Pinpoint the cell where the given text exists, returning its (X, Y) midpoint coordinate. 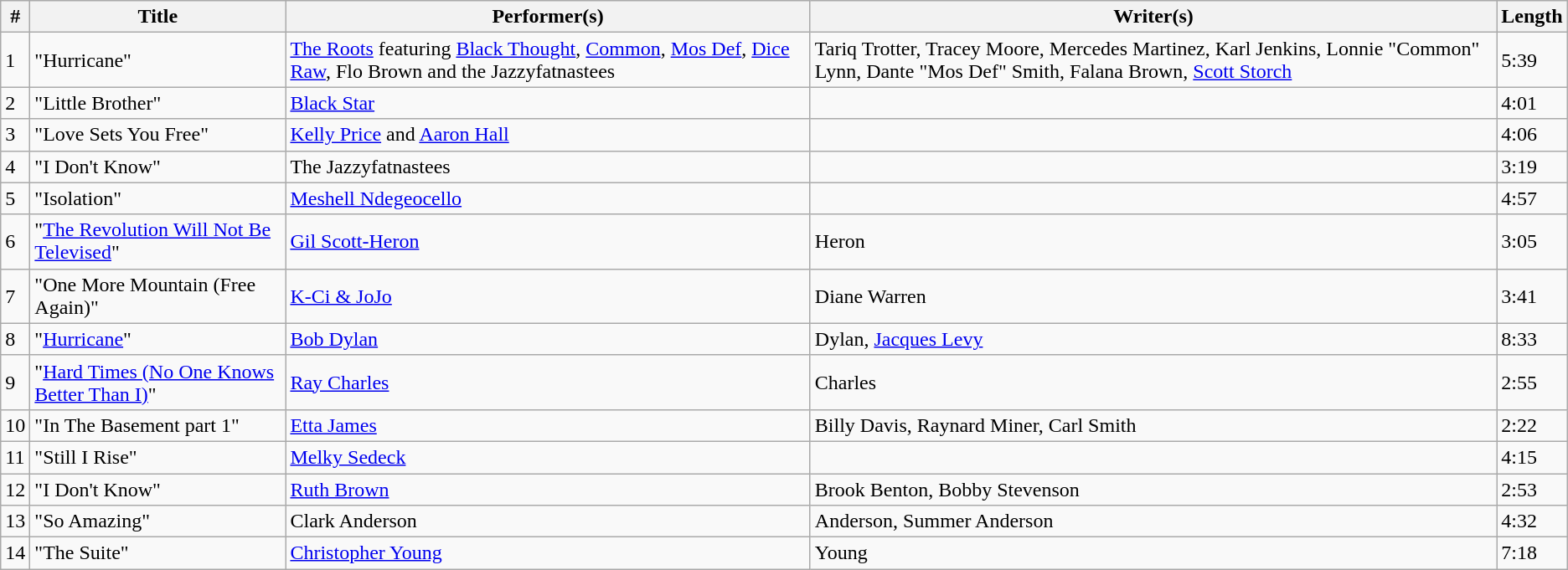
Gil Scott-Heron (548, 241)
3:05 (1532, 241)
Melky Sedeck (548, 457)
Christopher Young (548, 553)
7:18 (1532, 553)
4:15 (1532, 457)
"Isolation" (157, 198)
"Love Sets You Free" (157, 135)
Charles (1153, 382)
Kelly Price and Aaron Hall (548, 135)
14 (15, 553)
4:32 (1532, 521)
8 (15, 339)
Ray Charles (548, 382)
Anderson, Summer Anderson (1153, 521)
4:06 (1532, 135)
Billy Davis, Raynard Miner, Carl Smith (1153, 425)
2:55 (1532, 382)
Tariq Trotter, Tracey Moore, Mercedes Martinez, Karl Jenkins, Lonnie "Common" Lynn, Dante "Mos Def" Smith, Falana Brown, Scott Storch (1153, 60)
The Roots featuring Black Thought, Common, Mos Def, Dice Raw, Flo Brown and the Jazzyfatnastees (548, 60)
6 (15, 241)
2:22 (1532, 425)
Length (1532, 17)
9 (15, 382)
1 (15, 60)
13 (15, 521)
3:19 (1532, 167)
Etta James (548, 425)
12 (15, 490)
Black Star (548, 103)
Bob Dylan (548, 339)
3:41 (1532, 296)
Heron (1153, 241)
4:01 (1532, 103)
"One More Mountain (Free Again)" (157, 296)
8:33 (1532, 339)
K-Ci & JoJo (548, 296)
7 (15, 296)
Dylan, Jacques Levy (1153, 339)
Meshell Ndegeocello (548, 198)
2 (15, 103)
3 (15, 135)
Title (157, 17)
"The Revolution Will Not Be Televised" (157, 241)
"Hard Times (No One Knows Better Than I)" (157, 382)
5:39 (1532, 60)
Clark Anderson (548, 521)
"So Amazing" (157, 521)
Ruth Brown (548, 490)
Writer(s) (1153, 17)
Young (1153, 553)
2:53 (1532, 490)
4:57 (1532, 198)
Diane Warren (1153, 296)
"In The Basement part 1" (157, 425)
"The Suite" (157, 553)
Performer(s) (548, 17)
# (15, 17)
5 (15, 198)
4 (15, 167)
"Little Brother" (157, 103)
"Still I Rise" (157, 457)
10 (15, 425)
The Jazzyfatnastees (548, 167)
11 (15, 457)
Brook Benton, Bobby Stevenson (1153, 490)
